Scan for the cell matching the given text and deliver its (x, y) coordinate at center. 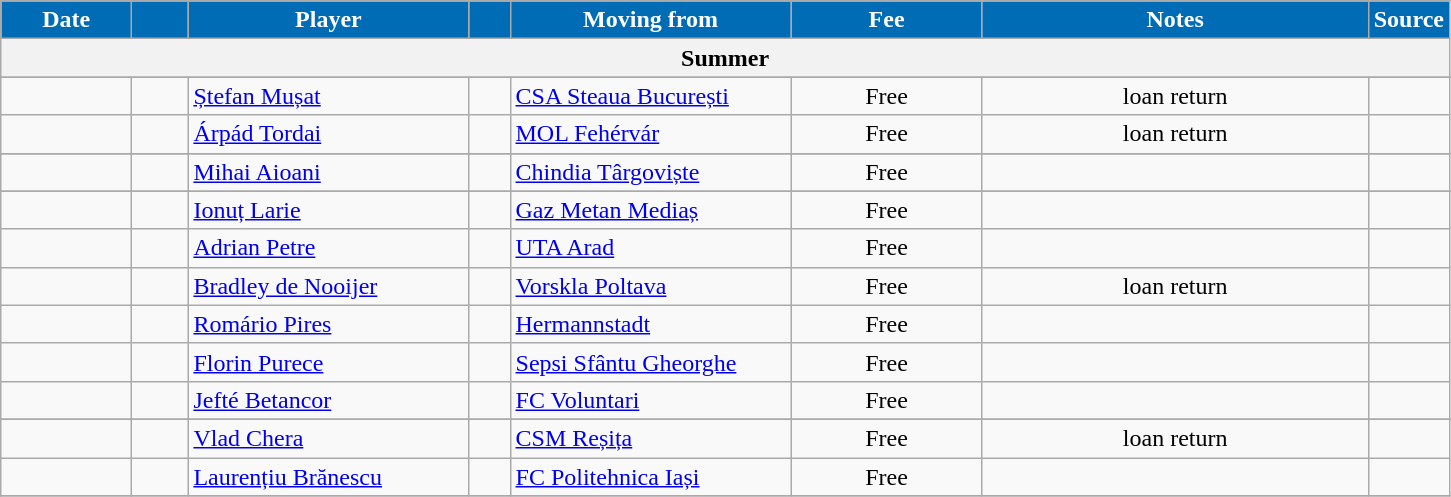
Chindia Târgoviște (650, 172)
FC Voluntari (650, 400)
Source (1408, 20)
Laurențiu Brănescu (328, 477)
Sepsi Sfântu Gheorghe (650, 362)
Adrian Petre (328, 248)
CSA Steaua București (650, 96)
Notes (1175, 20)
Ștefan Mușat (328, 96)
Moving from (650, 20)
Summer (726, 58)
MOL Fehérvár (650, 134)
Ionuț Larie (328, 210)
Player (328, 20)
Jefté Betancor (328, 400)
Gaz Metan Mediaș (650, 210)
Vlad Chera (328, 438)
CSM Reșița (650, 438)
Vorskla Poltava (650, 286)
Hermannstadt (650, 324)
UTA Arad (650, 248)
Date (66, 20)
FC Politehnica Iași (650, 477)
Romário Pires (328, 324)
Bradley de Nooijer (328, 286)
Florin Purece (328, 362)
Mihai Aioani (328, 172)
Fee (886, 20)
Árpád Tordai (328, 134)
